Provide the (x, y) coordinate of the cell's center where the given text is located.  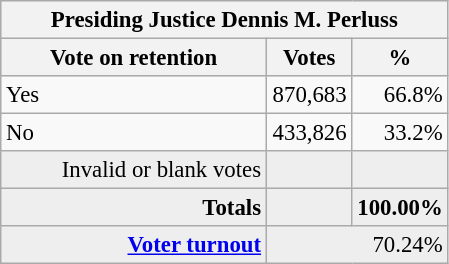
33.2% (400, 133)
No (134, 133)
Presiding Justice Dennis M. Perluss (224, 20)
Invalid or blank votes (134, 170)
870,683 (309, 95)
Totals (134, 208)
Yes (134, 95)
433,826 (309, 133)
100.00% (400, 208)
66.8% (400, 95)
70.24% (357, 245)
Voter turnout (134, 245)
Votes (309, 58)
% (400, 58)
Vote on retention (134, 58)
